Search for the cell housing the specified text and yield its [X, Y] center coordinate. 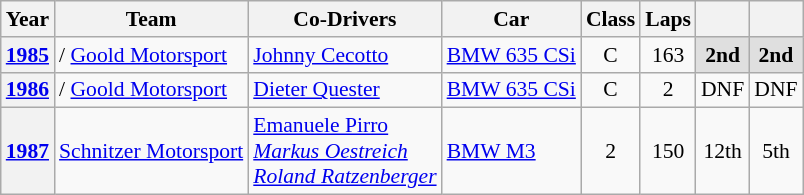
Co-Drivers [344, 19]
1986 [28, 90]
Class [610, 19]
Laps [668, 19]
150 [668, 152]
Year [28, 19]
Dieter Quester [344, 90]
Schnitzer Motorsport [151, 152]
163 [668, 55]
5th [776, 152]
1987 [28, 152]
Emanuele Pirro Markus Oestreich Roland Ratzenberger [344, 152]
Johnny Cecotto [344, 55]
Car [512, 19]
BMW M3 [512, 152]
12th [722, 152]
1985 [28, 55]
Team [151, 19]
